Detect which cell encompasses the target text, then output its [x, y] center coordinate. 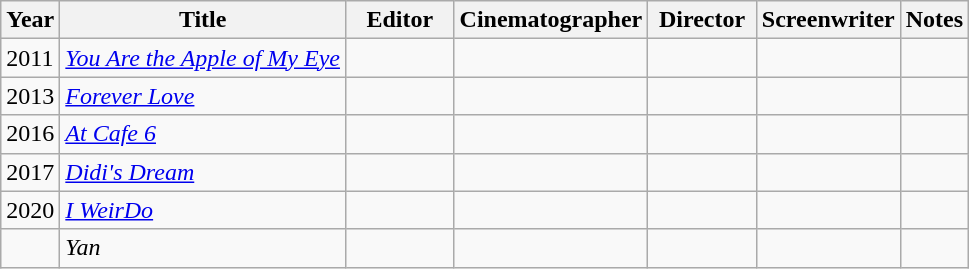
Forever Love [203, 96]
Didi's Dream [203, 172]
At Cafe 6 [203, 134]
You Are the Apple of My Eye [203, 58]
2013 [30, 96]
Cinematographer [551, 20]
Director [702, 20]
Editor [400, 20]
Year [30, 20]
Title [203, 20]
2020 [30, 210]
2016 [30, 134]
2011 [30, 58]
Screenwriter [828, 20]
I WeirDo [203, 210]
2017 [30, 172]
Notes [934, 20]
Yan [203, 248]
